Scan for the cell matching the given text and deliver its (X, Y) coordinate at center. 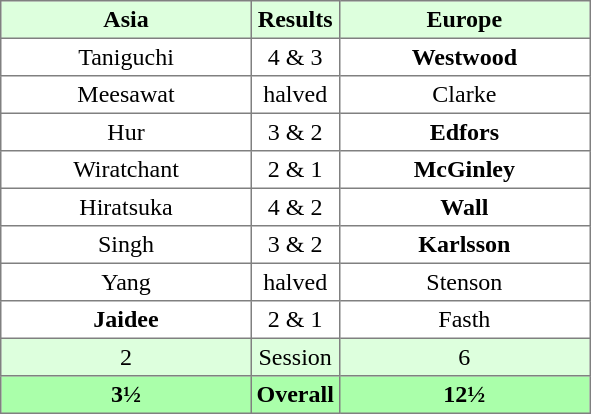
12½ (464, 395)
Wiratchant (126, 170)
Stenson (464, 282)
Meesawat (126, 95)
Jaidee (126, 320)
4 & 2 (295, 207)
4 & 3 (295, 57)
Taniguchi (126, 57)
Yang (126, 282)
Fasth (464, 320)
6 (464, 357)
Hur (126, 132)
Session (295, 357)
Europe (464, 20)
Overall (295, 395)
Edfors (464, 132)
Westwood (464, 57)
Singh (126, 245)
Wall (464, 207)
McGinley (464, 170)
2 (126, 357)
Hiratsuka (126, 207)
Karlsson (464, 245)
Clarke (464, 95)
Results (295, 20)
3½ (126, 395)
Asia (126, 20)
